Output the [X, Y] coordinate of the center of the cell containing the given text.  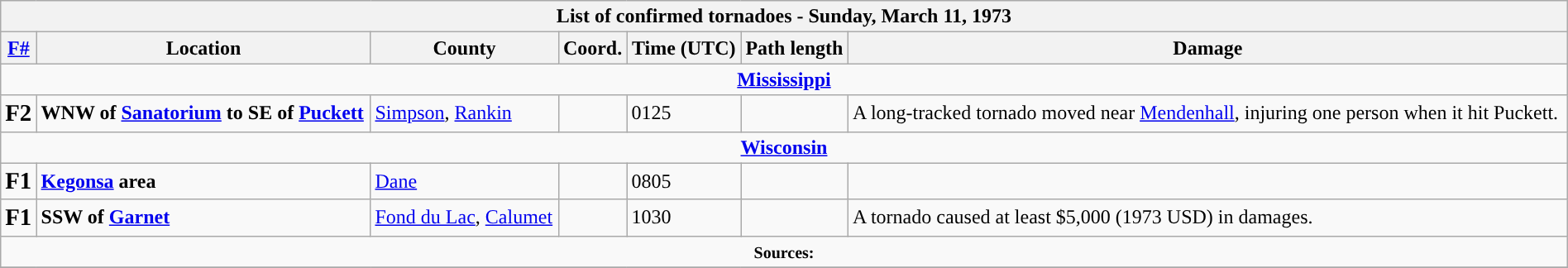
Mississippi [784, 79]
Time (UTC) [683, 48]
Fond du Lac, Calumet [465, 218]
SSW of Garnet [203, 218]
0125 [683, 113]
0805 [683, 181]
County [465, 48]
Sources: [784, 251]
Path length [795, 48]
Coord. [592, 48]
List of confirmed tornadoes - Sunday, March 11, 1973 [784, 17]
Damage [1207, 48]
Wisconsin [784, 147]
Dane [465, 181]
Simpson, Rankin [465, 113]
Kegonsa area [203, 181]
F2 [18, 113]
A long-tracked tornado moved near Mendenhall, injuring one person when it hit Puckett. [1207, 113]
F# [18, 48]
Location [203, 48]
1030 [683, 218]
A tornado caused at least $5,000 (1973 USD) in damages. [1207, 218]
WNW of Sanatorium to SE of Puckett [203, 113]
